Pinpoint the cell where the given text exists, returning its (x, y) midpoint coordinate. 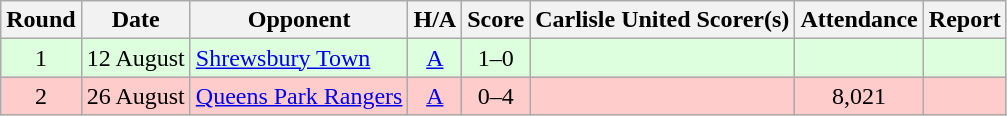
Round (41, 20)
8,021 (859, 96)
Opponent (299, 20)
1 (41, 58)
0–4 (496, 96)
Attendance (859, 20)
2 (41, 96)
Carlisle United Scorer(s) (662, 20)
H/A (435, 20)
1–0 (496, 58)
12 August (136, 58)
Date (136, 20)
Shrewsbury Town (299, 58)
26 August (136, 96)
Report (964, 20)
Score (496, 20)
Queens Park Rangers (299, 96)
